Detect which cell encompasses the target text, then output its (x, y) center coordinate. 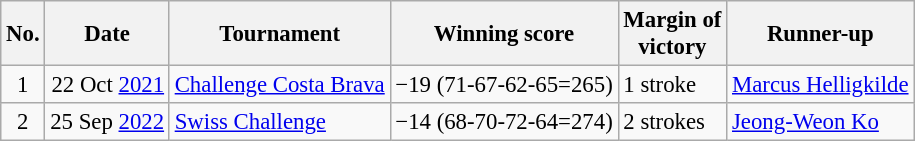
Date (107, 34)
25 Sep 2022 (107, 122)
Winning score (504, 34)
No. (23, 34)
1 (23, 85)
−19 (71-67-62-65=265) (504, 85)
Tournament (280, 34)
Swiss Challenge (280, 122)
Margin ofvictory (672, 34)
2 (23, 122)
Marcus Helligkilde (820, 85)
Jeong-Weon Ko (820, 122)
2 strokes (672, 122)
Runner-up (820, 34)
1 stroke (672, 85)
Challenge Costa Brava (280, 85)
−14 (68-70-72-64=274) (504, 122)
22 Oct 2021 (107, 85)
